Identify which cell holds the provided text, then report its (X, Y) central coordinate. 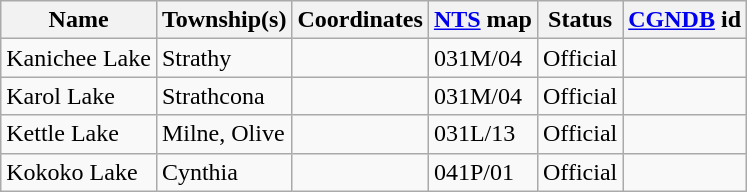
Status (580, 20)
CGNDB id (685, 20)
Kokoko Lake (79, 172)
Strathy (224, 58)
Kanichee Lake (79, 58)
Township(s) (224, 20)
Karol Lake (79, 96)
Name (79, 20)
Coordinates (360, 20)
NTS map (482, 20)
Strathcona (224, 96)
Kettle Lake (79, 134)
Cynthia (224, 172)
041P/01 (482, 172)
Milne, Olive (224, 134)
031L/13 (482, 134)
